Locate the cell with the specified text and output its (X, Y) center coordinate. 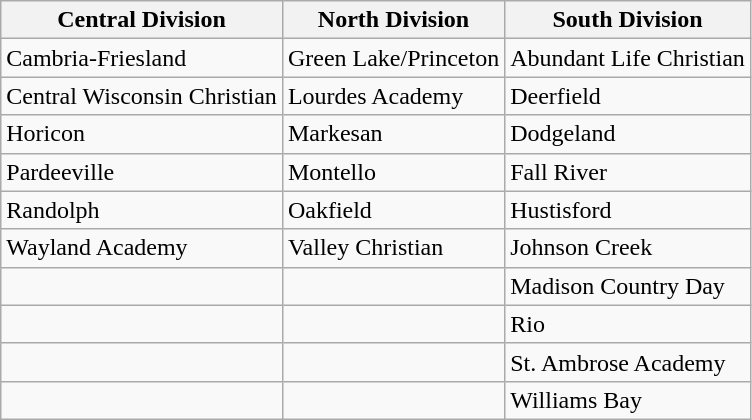
Abundant Life Christian (628, 58)
Green Lake/Princeton (393, 58)
Markesan (393, 134)
Johnson Creek (628, 248)
North Division (393, 20)
Madison Country Day (628, 286)
Hustisford (628, 210)
South Division (628, 20)
Williams Bay (628, 400)
Horicon (142, 134)
Central Wisconsin Christian (142, 96)
Wayland Academy (142, 248)
Randolph (142, 210)
St. Ambrose Academy (628, 362)
Valley Christian (393, 248)
Dodgeland (628, 134)
Rio (628, 324)
Lourdes Academy (393, 96)
Montello (393, 172)
Fall River (628, 172)
Oakfield (393, 210)
Central Division (142, 20)
Cambria-Friesland (142, 58)
Deerfield (628, 96)
Pardeeville (142, 172)
